Search for the cell housing the specified text and yield its [X, Y] center coordinate. 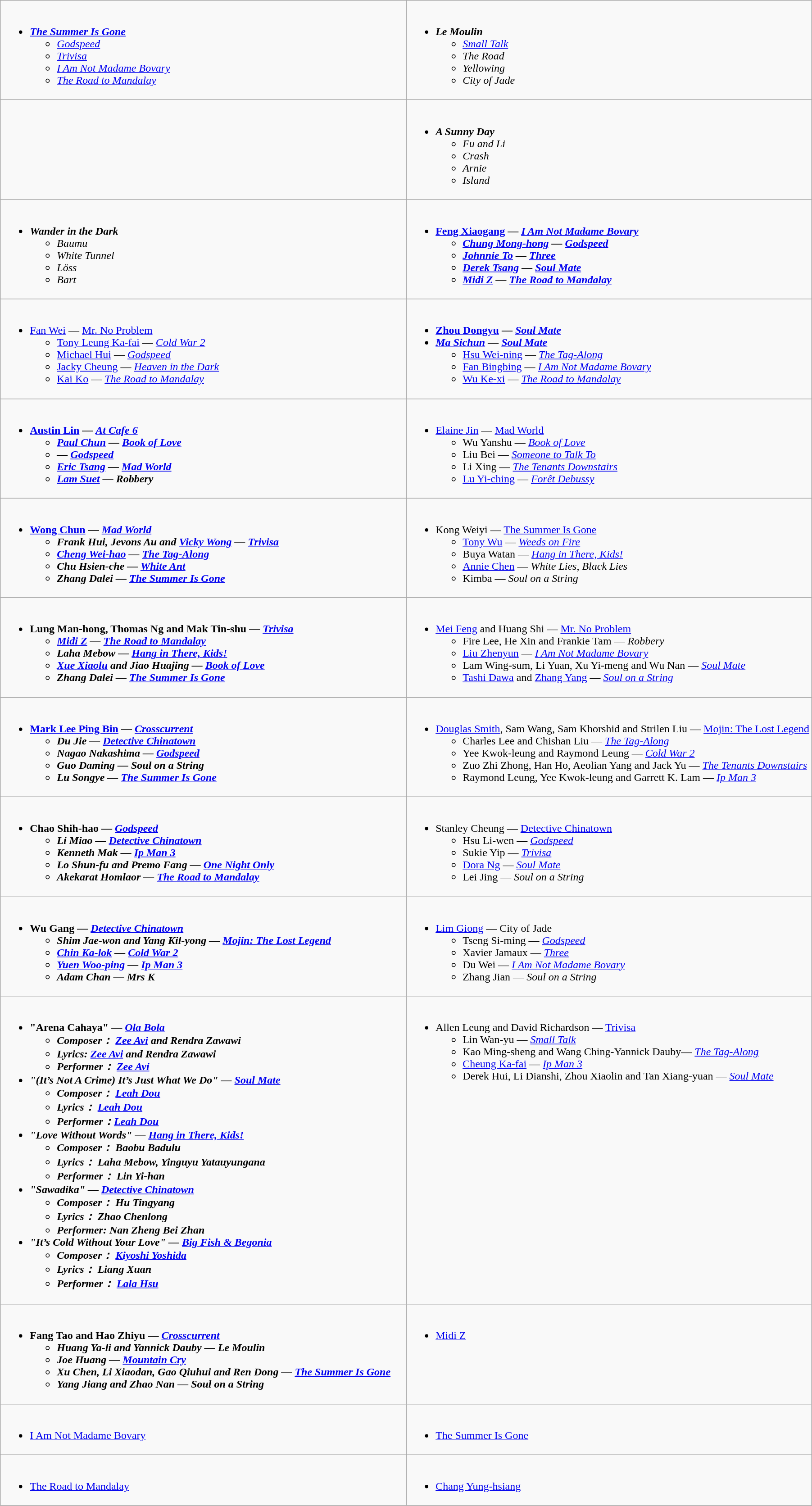
Elaine Jin — Mad WorldWu Yanshu — Book of LoveLiu Bei — Someone to Talk ToLi Xing — The Tenants DownstairsLu Yi-ching — Forêt Debussy [609, 449]
Chang Yung-hsiang [609, 1480]
Feng Xiaogang — I Am Not Madame BovaryChung Mong-hong — GodspeedJohnnie To — ThreeDerek Tsang — Soul MateMidi Z — The Road to Mandalay [609, 249]
Wu Gang — Detective ChinatownShim Jae-won and Yang Kil-yong — Mojin: The Lost LegendChin Ka-lok — Cold War 2Yuen Woo-ping — Ip Man 3Adam Chan — Mrs K [204, 946]
Austin Lin — At Cafe 6Paul Chun — Book of Love — GodspeedEric Tsang — Mad WorldLam Suet — Robbery [204, 449]
I Am Not Madame Bovary [204, 1429]
Stanley Cheung — Detective ChinatownHsu Li-wen — GodspeedSukie Yip — TrivisaDora Ng — Soul MateLei Jing — Soul on a String [609, 847]
Le MoulinSmall TalkThe RoadYellowingCity of Jade [609, 50]
Fan Wei — Mr. No ProblemTony Leung Ka-fai — Cold War 2Michael Hui — GodspeedJacky Cheung — Heaven in the DarkKai Ko — The Road to Mandalay [204, 349]
Mark Lee Ping Bin — CrosscurrentDu Jie — Detective ChinatownNagao Nakashima — GodspeedGuo Daming — Soul on a StringLu Songye — The Summer Is Gone [204, 747]
A Sunny DayFu and LiCrashArnieIsland [609, 150]
The Summer Is Gone [609, 1429]
Midi Z [609, 1354]
The Summer Is GoneGodspeedTrivisaI Am Not Madame BovaryThe Road to Mandalay [204, 50]
Kong Weiyi — The Summer Is GoneTony Wu — Weeds on FireBuya Watan — Hang in There, Kids!Annie Chen — White Lies, Black LiesKimba — Soul on a String [609, 548]
The Road to Mandalay [204, 1480]
Zhou Dongyu — Soul MateMa Sichun — Soul MateHsu Wei-ning — The Tag-AlongFan Bingbing — I Am Not Madame BovaryWu Ke-xi — The Road to Mandalay [609, 349]
Wander in the DarkBaumuWhite TunnelLössBart [204, 249]
Lim Giong — City of JadeTseng Si-ming — GodspeedXavier Jamaux — ThreeDu Wei — I Am Not Madame BovaryZhang Jian — Soul on a String [609, 946]
